Find where the given text appears and provide that cell's center as (X, Y) coordinate. 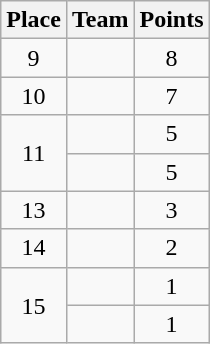
11 (34, 153)
14 (34, 248)
8 (172, 58)
2 (172, 248)
Team (100, 20)
10 (34, 96)
13 (34, 210)
Place (34, 20)
3 (172, 210)
7 (172, 96)
Points (172, 20)
15 (34, 305)
9 (34, 58)
